Provide the [x, y] coordinate of the cell's center where the given text is located.  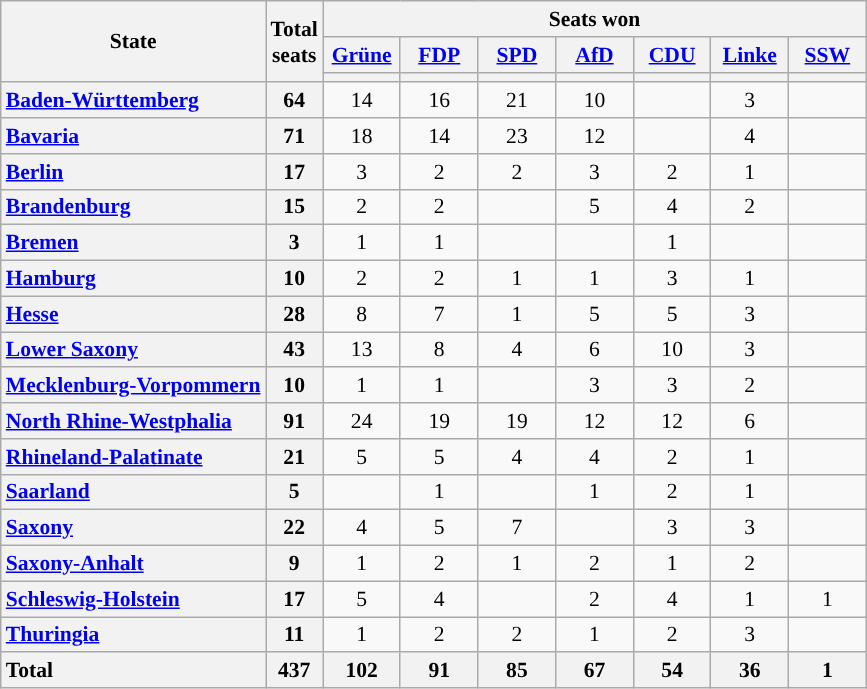
Seats won [594, 19]
9 [294, 564]
Total [134, 671]
64 [294, 101]
11 [294, 635]
Linke [750, 55]
State [134, 42]
SSW [828, 55]
Brandenburg [134, 207]
67 [595, 671]
15 [294, 207]
85 [517, 671]
18 [362, 136]
71 [294, 136]
Grüne [362, 55]
AfD [595, 55]
North Rhine-Westphalia [134, 421]
Thuringia [134, 635]
23 [517, 136]
Totalseats [294, 42]
16 [439, 101]
43 [294, 350]
Bavaria [134, 136]
SPD [517, 55]
36 [750, 671]
22 [294, 528]
FDP [439, 55]
Hamburg [134, 279]
13 [362, 350]
54 [672, 671]
102 [362, 671]
24 [362, 421]
Saarland [134, 492]
Mecklenburg-Vorpommern [134, 386]
Schleswig-Holstein [134, 599]
CDU [672, 55]
Berlin [134, 172]
Saxony-Anhalt [134, 564]
Hesse [134, 314]
Lower Saxony [134, 350]
Bremen [134, 243]
Rhineland-Palatinate [134, 457]
437 [294, 671]
Saxony [134, 528]
Baden-Württemberg [134, 101]
28 [294, 314]
